For the text-containing cell, return its midpoint in [x, y] coordinate format. 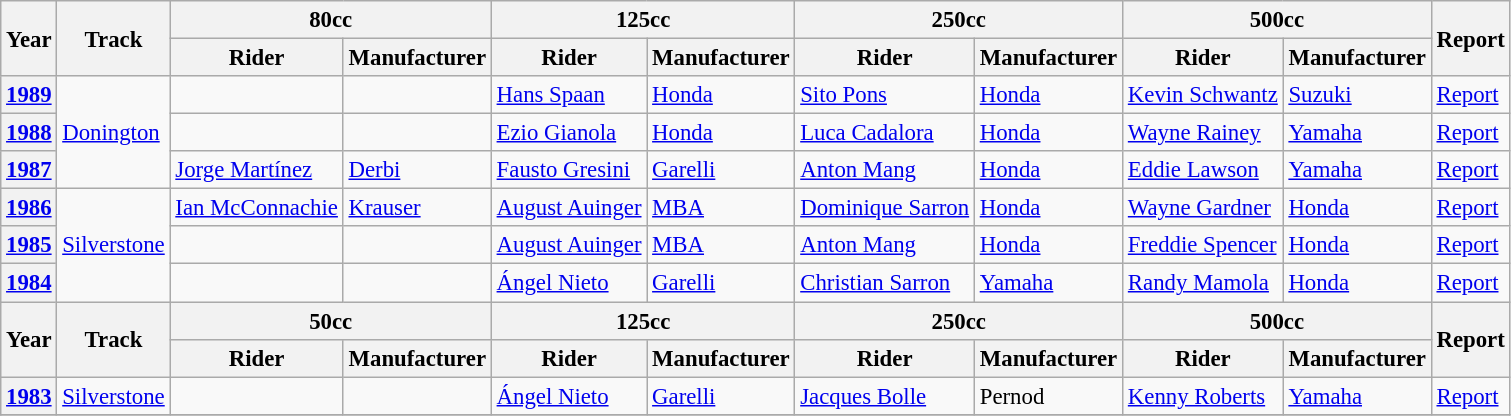
50cc [330, 321]
1989 [29, 95]
Freddie Spencer [1204, 245]
Suzuki [1357, 95]
Ian McConnachie [256, 208]
1987 [29, 170]
1986 [29, 208]
1985 [29, 245]
Wayne Gardner [1204, 208]
Dominique Sarron [885, 208]
Krauser [417, 208]
Christian Sarron [885, 283]
Sito Pons [885, 95]
Luca Cadalora [885, 133]
Donington [114, 132]
Randy Mamola [1204, 283]
1984 [29, 283]
Wayne Rainey [1204, 133]
1983 [29, 396]
Kenny Roberts [1204, 396]
Eddie Lawson [1204, 170]
Hans Spaan [569, 95]
Derbi [417, 170]
Jacques Bolle [885, 396]
Ezio Gianola [569, 133]
Kevin Schwantz [1204, 95]
80cc [330, 20]
1988 [29, 133]
Jorge Martínez [256, 170]
Pernod [1048, 396]
Fausto Gresini [569, 170]
